Extract the (x, y) coordinate from the center of the cell holding the provided text.  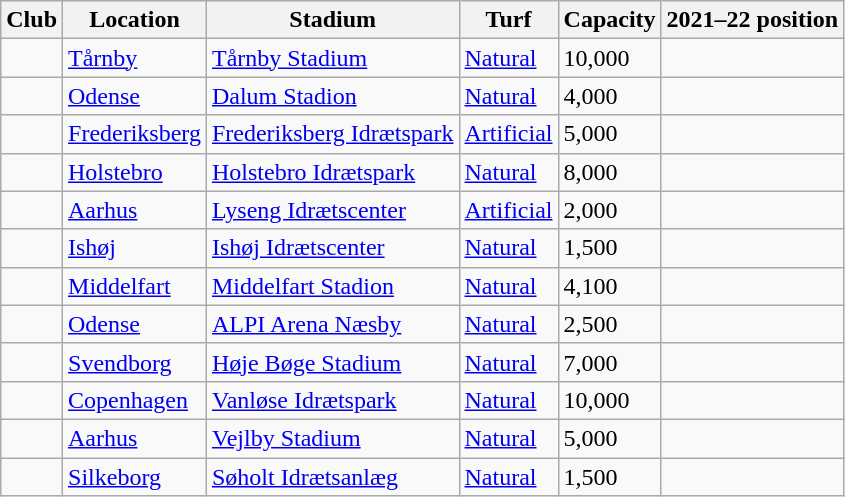
Søholt Idrætsanlæg (332, 477)
Holstebro Idrætspark (332, 172)
Middelfart Stadion (332, 286)
4,000 (610, 96)
Frederiksberg (135, 134)
Location (135, 20)
Høje Bøge Stadium (332, 362)
Ishøj (135, 248)
2,500 (610, 324)
Lyseng Idrætscenter (332, 210)
Stadium (332, 20)
Club (32, 20)
Tårnby Stadium (332, 58)
2021–22 position (752, 20)
8,000 (610, 172)
Frederiksberg Idrætspark (332, 134)
Ishøj Idrætscenter (332, 248)
Holstebro (135, 172)
Svendborg (135, 362)
4,100 (610, 286)
Capacity (610, 20)
Middelfart (135, 286)
Tårnby (135, 58)
2,000 (610, 210)
Vejlby Stadium (332, 438)
7,000 (610, 362)
Dalum Stadion (332, 96)
ALPI Arena Næsby (332, 324)
Silkeborg (135, 477)
Copenhagen (135, 400)
Turf (508, 20)
Vanløse Idrætspark (332, 400)
